Return the (X, Y) coordinate for the center point of the cell that contains the specified text.  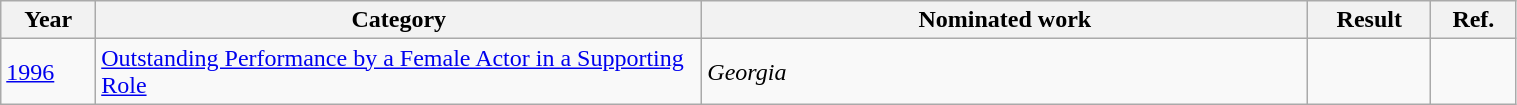
Georgia (1005, 72)
Year (48, 20)
1996 (48, 72)
Category (399, 20)
Ref. (1474, 20)
Nominated work (1005, 20)
Outstanding Performance by a Female Actor in a Supporting Role (399, 72)
Result (1370, 20)
